Extract the (X, Y) coordinate from the center of the cell holding the provided text.  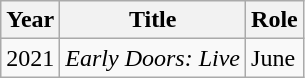
Role (275, 20)
June (275, 58)
Year (30, 20)
2021 (30, 58)
Title (153, 20)
Early Doors: Live (153, 58)
